Capture the cell that displays the provided text and extract its (x, y) central coordinate. 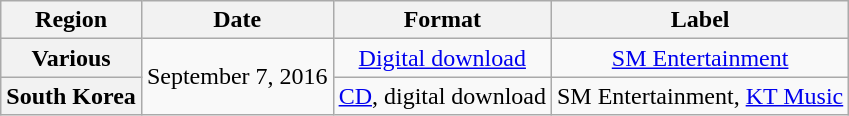
CD, digital download (442, 96)
September 7, 2016 (237, 77)
Region (72, 20)
Date (237, 20)
SM Entertainment (700, 58)
SM Entertainment, KT Music (700, 96)
South Korea (72, 96)
Various (72, 58)
Label (700, 20)
Digital download (442, 58)
Format (442, 20)
